Return [X, Y] of the center of cell containing provided text 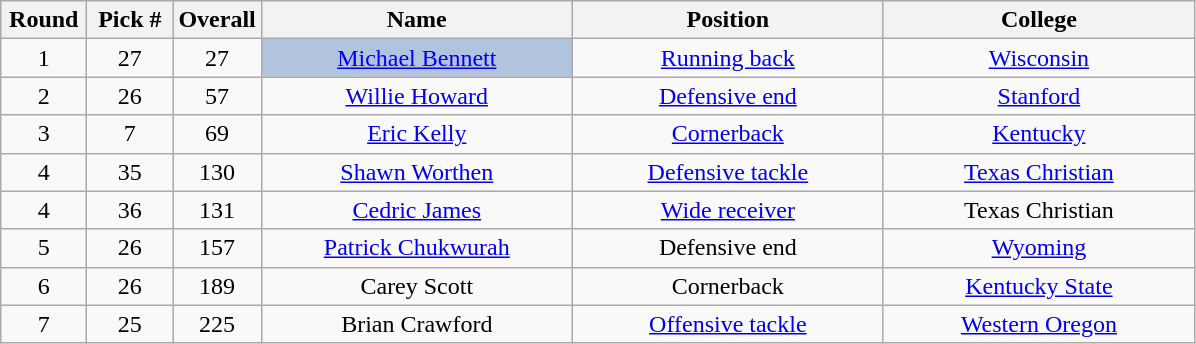
Pick # [130, 20]
Round [44, 20]
Wide receiver [728, 210]
Wyoming [1038, 248]
Overall [217, 20]
Eric Kelly [416, 134]
Brian Crawford [416, 324]
Defensive tackle [728, 172]
Name [416, 20]
189 [217, 286]
Patrick Chukwurah [416, 248]
36 [130, 210]
Michael Bennett [416, 58]
Willie Howard [416, 96]
131 [217, 210]
225 [217, 324]
Wisconsin [1038, 58]
57 [217, 96]
Stanford [1038, 96]
Western Oregon [1038, 324]
6 [44, 286]
2 [44, 96]
1 [44, 58]
Running back [728, 58]
25 [130, 324]
35 [130, 172]
Cedric James [416, 210]
Position [728, 20]
157 [217, 248]
130 [217, 172]
69 [217, 134]
Kentucky [1038, 134]
Carey Scott [416, 286]
College [1038, 20]
Shawn Worthen [416, 172]
Kentucky State [1038, 286]
3 [44, 134]
5 [44, 248]
Offensive tackle [728, 324]
